Identify which cell holds the provided text, then report its (X, Y) central coordinate. 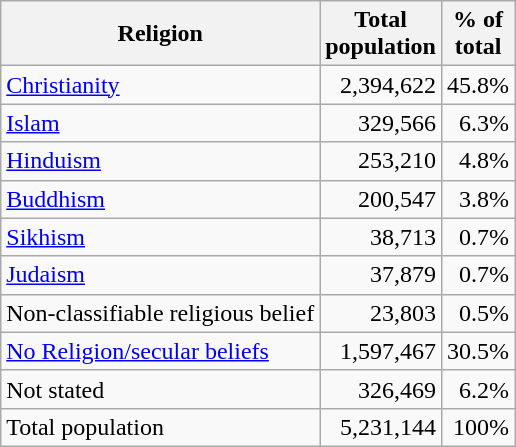
Hinduism (160, 161)
Totalpopulation (381, 34)
Non-classifiable religious belief (160, 313)
Sikhism (160, 237)
6.3% (478, 123)
No Religion/secular beliefs (160, 351)
38,713 (381, 237)
326,469 (381, 389)
100% (478, 427)
23,803 (381, 313)
3.8% (478, 199)
Judaism (160, 275)
253,210 (381, 161)
37,879 (381, 275)
30.5% (478, 351)
5,231,144 (381, 427)
329,566 (381, 123)
4.8% (478, 161)
200,547 (381, 199)
Religion (160, 34)
0.5% (478, 313)
Buddhism (160, 199)
% oftotal (478, 34)
6.2% (478, 389)
2,394,622 (381, 85)
45.8% (478, 85)
Christianity (160, 85)
1,597,467 (381, 351)
Islam (160, 123)
Not stated (160, 389)
Total population (160, 427)
